Pinpoint the cell where the given text exists, returning its [x, y] midpoint coordinate. 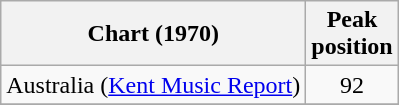
Chart (1970) [154, 34]
Peakposition [352, 34]
Australia (Kent Music Report) [154, 85]
92 [352, 85]
